Provide the [x, y] coordinate of the cell's center where the given text is located.  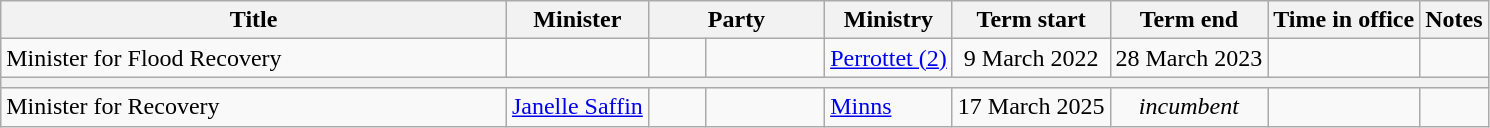
Ministry [889, 20]
Minns [889, 107]
Minister for Flood Recovery [254, 58]
Time in office [1344, 20]
Term end [1189, 20]
Perrottet (2) [889, 58]
incumbent [1189, 107]
Party [736, 20]
Term start [1031, 20]
Notes [1454, 20]
9 March 2022 [1031, 58]
Minister [577, 20]
Janelle Saffin [577, 107]
Minister for Recovery [254, 107]
17 March 2025 [1031, 107]
28 March 2023 [1189, 58]
Title [254, 20]
